Provide the [x, y] coordinate of the cell's center where the given text is located.  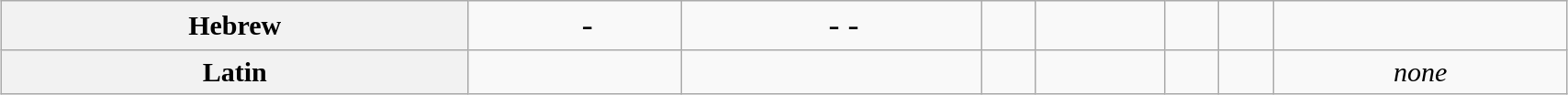
‎ ‎ ‎ -‎ - [832, 26]
Hebrew [235, 26]
‎ ‎ ‎ [1100, 26]
none [1421, 72]
‎ ‎ ‎ - [575, 26]
Latin [235, 72]
